For the text-containing cell, return its midpoint in (X, Y) coordinate format. 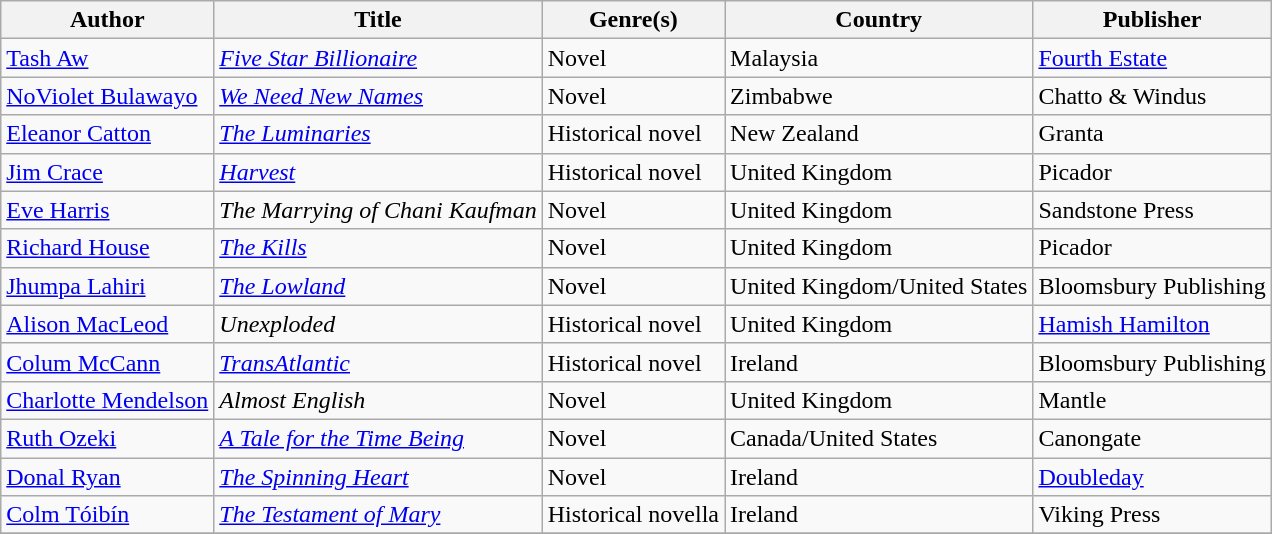
Viking Press (1152, 515)
Doubleday (1152, 477)
We Need New Names (378, 96)
Historical novella (633, 515)
Mantle (1152, 400)
Colum McCann (108, 362)
Eleanor Catton (108, 134)
Donal Ryan (108, 477)
Ruth Ozeki (108, 438)
Genre(s) (633, 20)
Title (378, 20)
Malaysia (879, 58)
Canada/United States (879, 438)
Jim Crace (108, 172)
United Kingdom/United States (879, 286)
Charlotte Mendelson (108, 400)
Country (879, 20)
Unexploded (378, 324)
The Spinning Heart (378, 477)
Richard House (108, 248)
Canongate (1152, 438)
Fourth Estate (1152, 58)
Jhumpa Lahiri (108, 286)
Sandstone Press (1152, 210)
Author (108, 20)
Harvest (378, 172)
Publisher (1152, 20)
TransAtlantic (378, 362)
A Tale for the Time Being (378, 438)
The Marrying of Chani Kaufman (378, 210)
The Kills (378, 248)
Chatto & Windus (1152, 96)
Zimbabwe (879, 96)
The Luminaries (378, 134)
Tash Aw (108, 58)
Colm Tóibín (108, 515)
Alison MacLeod (108, 324)
Granta (1152, 134)
The Testament of Mary (378, 515)
Hamish Hamilton (1152, 324)
The Lowland (378, 286)
Eve Harris (108, 210)
New Zealand (879, 134)
Almost English (378, 400)
NoViolet Bulawayo (108, 96)
Five Star Billionaire (378, 58)
